Return the (X, Y) coordinate for the center point of the cell that contains the specified text.  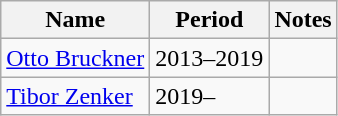
Tibor Zenker (76, 96)
Notes (303, 20)
Otto Bruckner (76, 58)
Name (76, 20)
Period (210, 20)
2019– (210, 96)
2013–2019 (210, 58)
